Find where the given text appears and provide that cell's center as [X, Y] coordinate. 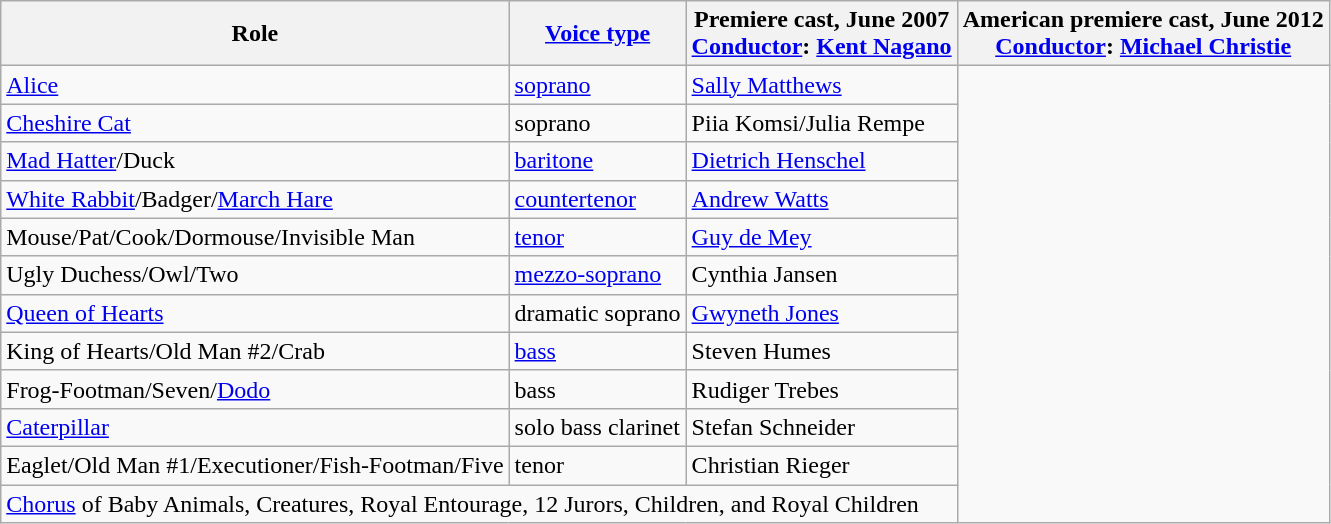
countertenor [598, 199]
Sally Matthews [822, 85]
Mouse/Pat/Cook/Dormouse/Invisible Man [255, 237]
Chorus of Baby Animals, Creatures, Royal Entourage, 12 Jurors, Children, and Royal Children [479, 503]
Frog-Footman/Seven/Dodo [255, 389]
King of Hearts/Old Man #2/Crab [255, 351]
Mad Hatter/Duck [255, 161]
Piia Komsi/Julia Rempe [822, 123]
dramatic soprano [598, 313]
Andrew Watts [822, 199]
Cynthia Jansen [822, 275]
American premiere cast, June 2012Conductor: Michael Christie [1143, 34]
Caterpillar [255, 427]
Premiere cast, June 2007Conductor: Kent Nagano [822, 34]
Christian Rieger [822, 465]
baritone [598, 161]
Role [255, 34]
Stefan Schneider [822, 427]
Alice [255, 85]
Rudiger Trebes [822, 389]
White Rabbit/Badger/March Hare [255, 199]
Cheshire Cat [255, 123]
Steven Humes [822, 351]
Eaglet/Old Man #1/Executioner/Fish-Footman/Five [255, 465]
Gwyneth Jones [822, 313]
Queen of Hearts [255, 313]
Guy de Mey [822, 237]
Voice type [598, 34]
Dietrich Henschel [822, 161]
mezzo-soprano [598, 275]
Ugly Duchess/Owl/Two [255, 275]
solo bass clarinet [598, 427]
